Scan for the cell matching the given text and deliver its (X, Y) coordinate at center. 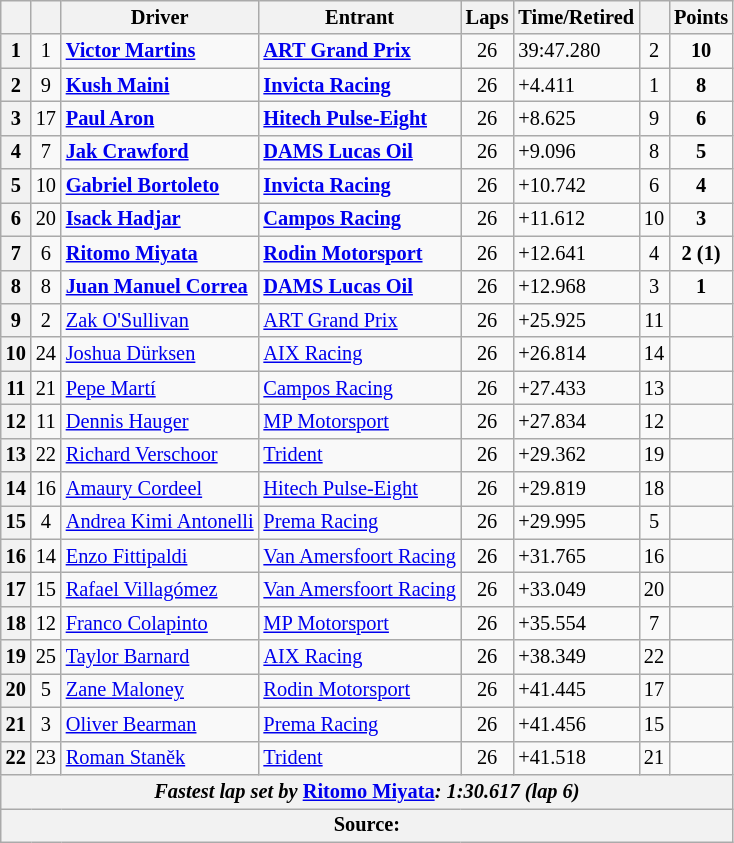
+35.554 (576, 623)
Zane Maloney (160, 690)
Juan Manuel Correa (160, 287)
Amaury Cordeel (160, 489)
Source: (367, 825)
+41.445 (576, 690)
+10.742 (576, 186)
Kush Maini (160, 85)
Isack Hadjar (160, 219)
Points (701, 17)
+41.518 (576, 758)
+41.456 (576, 724)
+12.968 (576, 287)
+26.814 (576, 354)
23 (46, 758)
+38.349 (576, 657)
+31.765 (576, 556)
+33.049 (576, 589)
Roman Staněk (160, 758)
Enzo Fittipaldi (160, 556)
+25.925 (576, 320)
Taylor Barnard (160, 657)
Franco Colapinto (160, 623)
Driver (160, 17)
Pepe Martí (160, 388)
+29.819 (576, 489)
24 (46, 354)
Ritomo Miyata (160, 253)
Entrant (360, 17)
Paul Aron (160, 118)
+29.362 (576, 455)
2 (1) (701, 253)
Zak O'Sullivan (160, 320)
Oliver Bearman (160, 724)
Joshua Dürksen (160, 354)
+29.995 (576, 522)
Gabriel Bortoleto (160, 186)
+4.411 (576, 85)
+8.625 (576, 118)
Dennis Hauger (160, 421)
25 (46, 657)
+11.612 (576, 219)
+9.096 (576, 152)
+27.834 (576, 421)
39:47.280 (576, 51)
+12.641 (576, 253)
Rafael Villagómez (160, 589)
Andrea Kimi Antonelli (160, 522)
+27.433 (576, 388)
Fastest lap set by Ritomo Miyata: 1:30.617 (lap 6) (367, 791)
Time/Retired (576, 17)
Laps (488, 17)
Richard Verschoor (160, 455)
Victor Martins (160, 51)
Jak Crawford (160, 152)
